Search for the cell housing the specified text and yield its [x, y] center coordinate. 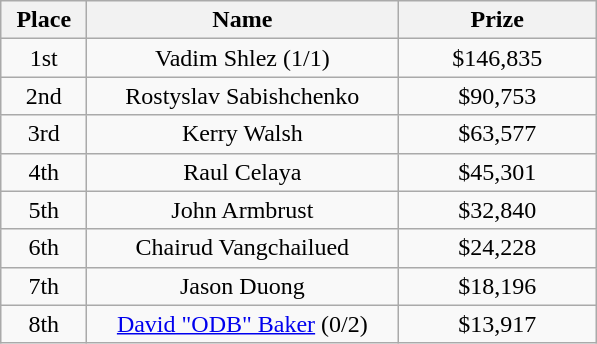
$18,196 [498, 286]
David "ODB" Baker (0/2) [242, 324]
John Armbrust [242, 210]
4th [44, 172]
5th [44, 210]
Name [242, 20]
$32,840 [498, 210]
7th [44, 286]
2nd [44, 96]
Chairud Vangchailued [242, 248]
$24,228 [498, 248]
Raul Celaya [242, 172]
$13,917 [498, 324]
8th [44, 324]
6th [44, 248]
$146,835 [498, 58]
Vadim Shlez (1/1) [242, 58]
Kerry Walsh [242, 134]
$63,577 [498, 134]
Place [44, 20]
1st [44, 58]
$45,301 [498, 172]
Jason Duong [242, 286]
Rostyslav Sabishchenko [242, 96]
$90,753 [498, 96]
3rd [44, 134]
Prize [498, 20]
